Return the (X, Y) coordinate for the center point of the cell that contains the specified text.  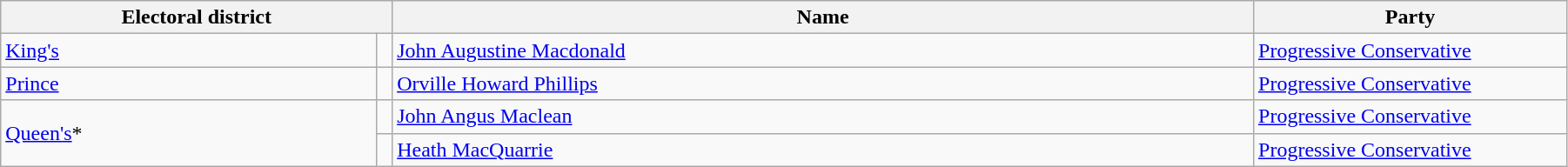
John Angus Maclean (823, 117)
Electoral district (197, 17)
Queen's* (189, 133)
John Augustine Macdonald (823, 50)
Name (823, 17)
Orville Howard Phillips (823, 83)
Party (1411, 17)
King's (189, 50)
Prince (189, 83)
Heath MacQuarrie (823, 150)
